Capture the cell that displays the provided text and extract its (x, y) central coordinate. 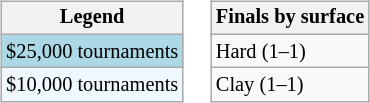
$25,000 tournaments (92, 51)
Legend (92, 18)
Finals by surface (290, 18)
Hard (1–1) (290, 51)
Clay (1–1) (290, 85)
$10,000 tournaments (92, 85)
